Search for the cell housing the specified text and yield its [x, y] center coordinate. 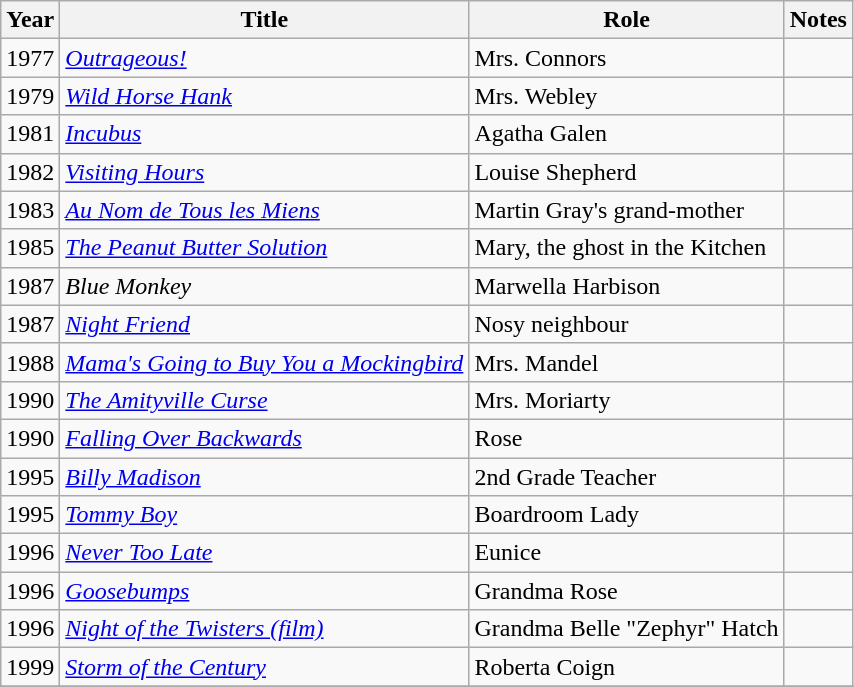
Roberta Coign [626, 667]
Mrs. Connors [626, 58]
Falling Over Backwards [264, 438]
Tommy Boy [264, 515]
Billy Madison [264, 477]
The Peanut Butter Solution [264, 248]
Mrs. Webley [626, 96]
1977 [30, 58]
The Amityville Curse [264, 400]
Year [30, 20]
Mary, the ghost in the Kitchen [626, 248]
Incubus [264, 134]
1983 [30, 210]
Grandma Belle "Zephyr" Hatch [626, 629]
Au Nom de Tous les Miens [264, 210]
Night Friend [264, 324]
Mrs. Moriarty [626, 400]
Rose [626, 438]
Louise Shepherd [626, 172]
1981 [30, 134]
1979 [30, 96]
Marwella Harbison [626, 286]
Eunice [626, 553]
Mrs. Mandel [626, 362]
Goosebumps [264, 591]
Never Too Late [264, 553]
1982 [30, 172]
Role [626, 20]
Notes [818, 20]
Blue Monkey [264, 286]
Agatha Galen [626, 134]
Title [264, 20]
Wild Horse Hank [264, 96]
Martin Gray's grand-mother [626, 210]
Nosy neighbour [626, 324]
Boardroom Lady [626, 515]
Night of the Twisters (film) [264, 629]
Visiting Hours [264, 172]
Grandma Rose [626, 591]
1985 [30, 248]
2nd Grade Teacher [626, 477]
1988 [30, 362]
Outrageous! [264, 58]
1999 [30, 667]
Mama's Going to Buy You a Mockingbird [264, 362]
Storm of the Century [264, 667]
